Return the [x, y] coordinate for the center point of the cell that contains the specified text.  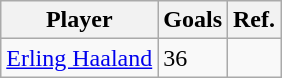
Goals [193, 20]
36 [193, 58]
Ref. [254, 20]
Erling Haaland [80, 58]
Player [80, 20]
